Provide the [X, Y] coordinate of the cell's center where the given text is located.  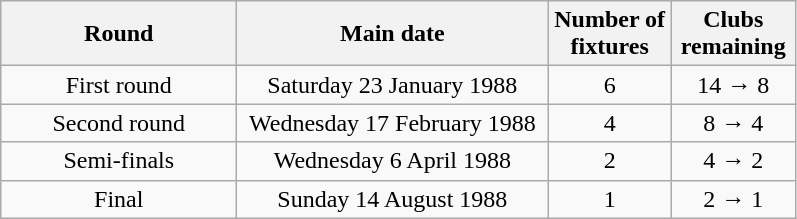
Wednesday 6 April 1988 [392, 161]
Semi-finals [119, 161]
6 [610, 85]
2 [610, 161]
1 [610, 199]
14 → 8 [733, 85]
First round [119, 85]
4 → 2 [733, 161]
Number of fixtures [610, 34]
8 → 4 [733, 123]
Second round [119, 123]
Clubs remaining [733, 34]
Main date [392, 34]
Wednesday 17 February 1988 [392, 123]
Sunday 14 August 1988 [392, 199]
Final [119, 199]
Round [119, 34]
4 [610, 123]
2 → 1 [733, 199]
Saturday 23 January 1988 [392, 85]
